Return the [X, Y] coordinate for the center point of the cell that contains the specified text.  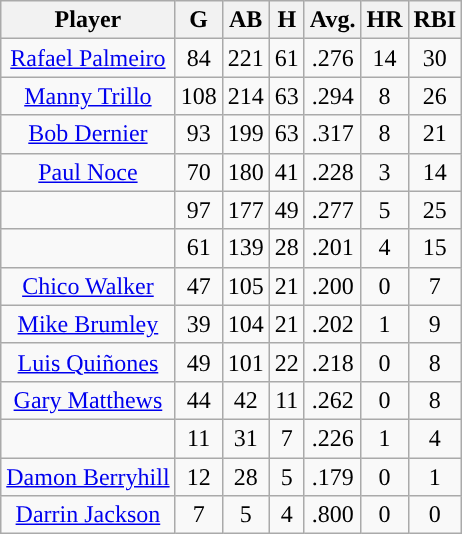
.294 [332, 96]
26 [435, 96]
84 [198, 58]
RBI [435, 20]
.262 [332, 400]
Rafael Palmeiro [88, 58]
47 [198, 286]
3 [384, 172]
101 [246, 362]
Player [88, 20]
Luis Quiñones [88, 362]
Darrin Jackson [88, 515]
30 [435, 58]
22 [286, 362]
.276 [332, 58]
25 [435, 210]
221 [246, 58]
105 [246, 286]
Damon Berryhill [88, 477]
.201 [332, 248]
41 [286, 172]
HR [384, 20]
139 [246, 248]
Avg. [332, 20]
104 [246, 324]
44 [198, 400]
Chico Walker [88, 286]
70 [198, 172]
.200 [332, 286]
12 [198, 477]
31 [246, 438]
AB [246, 20]
.226 [332, 438]
15 [435, 248]
Gary Matthews [88, 400]
.179 [332, 477]
9 [435, 324]
G [198, 20]
.800 [332, 515]
.202 [332, 324]
Manny Trillo [88, 96]
199 [246, 134]
Mike Brumley [88, 324]
.317 [332, 134]
93 [198, 134]
108 [198, 96]
180 [246, 172]
.277 [332, 210]
39 [198, 324]
214 [246, 96]
.218 [332, 362]
H [286, 20]
.228 [332, 172]
Bob Dernier [88, 134]
42 [246, 400]
97 [198, 210]
Paul Noce [88, 172]
177 [246, 210]
